Find where the given text appears and provide that cell's center as (x, y) coordinate. 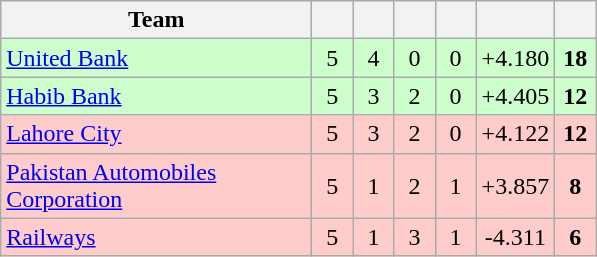
6 (576, 237)
+4.405 (516, 96)
United Bank (156, 58)
Habib Bank (156, 96)
+4.180 (516, 58)
+3.857 (516, 186)
Team (156, 20)
Lahore City (156, 134)
Pakistan Automobiles Corporation (156, 186)
Railways (156, 237)
4 (374, 58)
+4.122 (516, 134)
18 (576, 58)
-4.311 (516, 237)
8 (576, 186)
